Provide the [X, Y] coordinate of the cell's center where the given text is located.  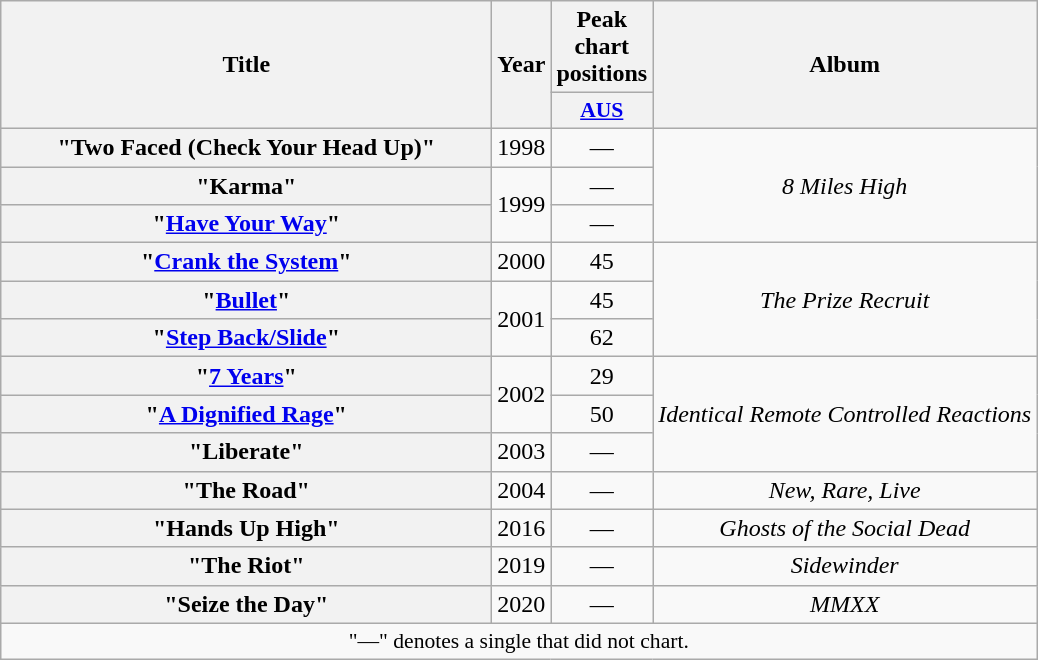
"Have Your Way" [246, 224]
Album [845, 65]
50 [602, 414]
New, Rare, Live [845, 490]
"Crank the System" [246, 262]
2016 [522, 528]
2019 [522, 566]
2001 [522, 319]
2002 [522, 395]
Ghosts of the Social Dead [845, 528]
"—" denotes a single that did not chart. [519, 641]
"The Road" [246, 490]
"A Dignified Rage" [246, 414]
2020 [522, 604]
Sidewinder [845, 566]
29 [602, 376]
"Step Back/Slide" [246, 338]
62 [602, 338]
The Prize Recruit [845, 300]
"Karma" [246, 185]
"Liberate" [246, 452]
2000 [522, 262]
Identical Remote Controlled Reactions [845, 414]
"Two Faced (Check Your Head Up)" [246, 147]
Title [246, 65]
"Seize the Day" [246, 604]
Year [522, 65]
8 Miles High [845, 185]
"7 Years" [246, 376]
1998 [522, 147]
2003 [522, 452]
"Bullet" [246, 300]
"Hands Up High" [246, 528]
2004 [522, 490]
AUS [602, 111]
"The Riot" [246, 566]
MMXX [845, 604]
Peak chart positions [602, 47]
1999 [522, 204]
